Scan for the cell matching the given text and deliver its (x, y) coordinate at center. 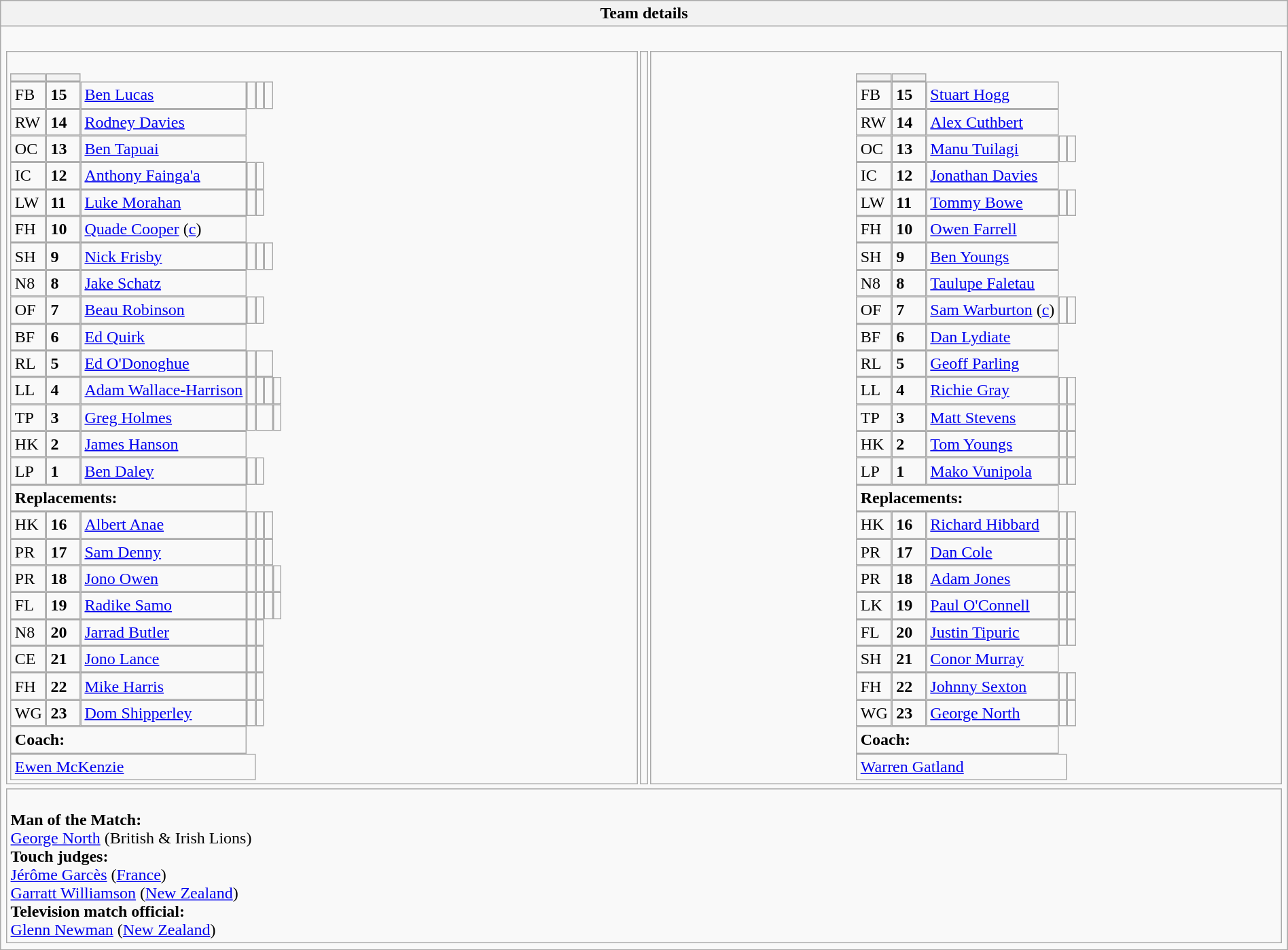
Team details (644, 14)
Dan Cole (992, 552)
Jonathan Davies (992, 176)
Sam Warburton (c) (992, 310)
Owen Farrell (992, 230)
Johnny Sexton (992, 687)
Conor Murray (992, 659)
Mike Harris (163, 687)
Adam Wallace-Harrison (163, 390)
Ben Youngs (992, 257)
Quade Cooper (c) (163, 230)
Adam Jones (992, 579)
Jono Lance (163, 659)
Mako Vunipola (992, 471)
Radike Samo (163, 606)
Rodney Davies (163, 122)
Tommy Bowe (992, 202)
CE (29, 659)
Taulupe Faletau (992, 283)
Sam Denny (163, 552)
Tom Youngs (992, 444)
Anthony Fainga'a (163, 176)
Dom Shipperley (163, 713)
George North (992, 713)
Matt Stevens (992, 418)
Albert Anae (163, 525)
Paul O'Connell (992, 606)
Greg Holmes (163, 418)
Alex Cuthbert (992, 122)
Ben Daley (163, 471)
James Hanson (163, 444)
Richie Gray (992, 390)
Beau Robinson (163, 310)
Nick Frisby (163, 257)
Jarrad Butler (163, 632)
Ed Quirk (163, 337)
Ben Lucas (163, 95)
Luke Morahan (163, 202)
Ben Tapuai (163, 149)
Justin Tipuric (992, 632)
LK (874, 606)
Geoff Parling (992, 364)
Stuart Hogg (992, 95)
Warren Gatland (962, 767)
Dan Lydiate (992, 337)
Richard Hibbard (992, 525)
Ed O'Donoghue (163, 364)
Jono Owen (163, 579)
Ewen McKenzie (133, 767)
Manu Tuilagi (992, 149)
Jake Schatz (163, 283)
